Capture the cell that displays the provided text and extract its (x, y) central coordinate. 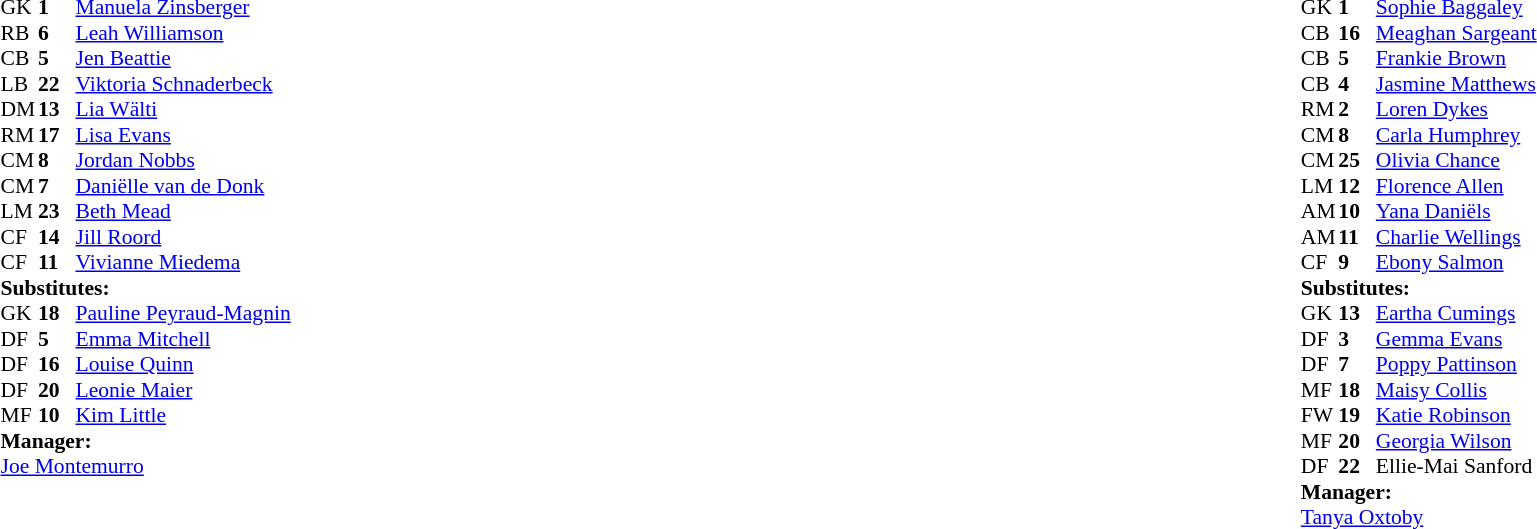
Jill Roord (184, 237)
25 (1357, 161)
Loren Dykes (1456, 109)
Katie Robinson (1456, 415)
Poppy Pattinson (1456, 365)
Ellie-Mai Sanford (1456, 467)
23 (57, 211)
Olivia Chance (1456, 161)
Louise Quinn (184, 365)
RB (19, 33)
Eartha Cumings (1456, 313)
Florence Allen (1456, 186)
Yana Daniëls (1456, 211)
9 (1357, 263)
Emma Mitchell (184, 339)
Ebony Salmon (1456, 263)
Lia Wälti (184, 109)
FW (1320, 415)
Pauline Peyraud-Magnin (184, 313)
Daniëlle van de Donk (184, 186)
Viktoria Schnaderbeck (184, 84)
Lisa Evans (184, 135)
Meaghan Sargeant (1456, 33)
12 (1357, 186)
17 (57, 135)
Jordan Nobbs (184, 161)
6 (57, 33)
Charlie Wellings (1456, 237)
Leah Williamson (184, 33)
Gemma Evans (1456, 339)
Maisy Collis (1456, 390)
Joe Montemurro (145, 467)
DM (19, 109)
Kim Little (184, 415)
19 (1357, 415)
3 (1357, 339)
LB (19, 84)
4 (1357, 84)
Vivianne Miedema (184, 263)
Carla Humphrey (1456, 135)
Frankie Brown (1456, 59)
Jen Beattie (184, 59)
Leonie Maier (184, 390)
Georgia Wilson (1456, 441)
14 (57, 237)
Jasmine Matthews (1456, 84)
Beth Mead (184, 211)
2 (1357, 109)
